Extract the (x, y) coordinate from the center of the cell holding the provided text.  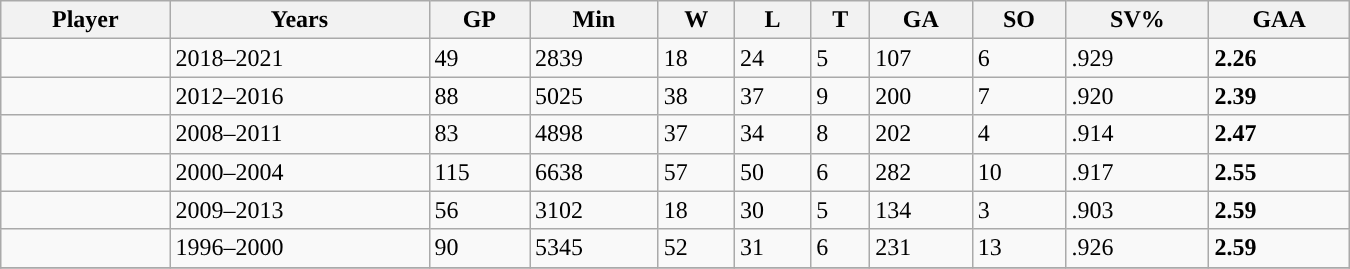
24 (772, 58)
2.39 (1279, 96)
31 (772, 248)
2009–2013 (300, 210)
GP (479, 20)
4 (1019, 134)
56 (479, 210)
5025 (594, 96)
2.47 (1279, 134)
115 (479, 172)
107 (921, 58)
.914 (1138, 134)
.903 (1138, 210)
3102 (594, 210)
W (696, 20)
2012–2016 (300, 96)
30 (772, 210)
.929 (1138, 58)
83 (479, 134)
50 (772, 172)
SO (1019, 20)
T (840, 20)
231 (921, 248)
2839 (594, 58)
200 (921, 96)
5345 (594, 248)
4898 (594, 134)
Years (300, 20)
49 (479, 58)
2.26 (1279, 58)
.920 (1138, 96)
2.55 (1279, 172)
57 (696, 172)
1996–2000 (300, 248)
GA (921, 20)
52 (696, 248)
.926 (1138, 248)
34 (772, 134)
10 (1019, 172)
90 (479, 248)
6638 (594, 172)
88 (479, 96)
SV% (1138, 20)
.917 (1138, 172)
38 (696, 96)
13 (1019, 248)
Player (86, 20)
202 (921, 134)
282 (921, 172)
9 (840, 96)
7 (1019, 96)
8 (840, 134)
GAA (1279, 20)
2018–2021 (300, 58)
3 (1019, 210)
L (772, 20)
134 (921, 210)
2000–2004 (300, 172)
2008–2011 (300, 134)
Min (594, 20)
